Scan for the cell matching the given text and deliver its [x, y] coordinate at center. 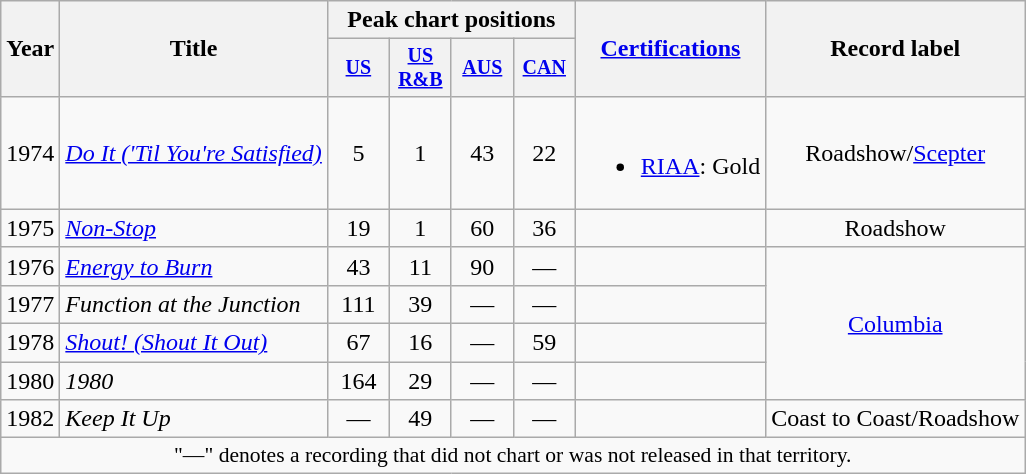
Non-Stop [194, 228]
1982 [30, 419]
RIAA: Gold [670, 152]
"—" denotes a recording that did not chart or was not released in that territory. [513, 456]
29 [420, 381]
39 [420, 304]
16 [420, 343]
111 [358, 304]
Coast to Coast/Roadshow [896, 419]
1974 [30, 152]
1975 [30, 228]
1976 [30, 266]
11 [420, 266]
US [358, 68]
Peak chart positions [451, 20]
164 [358, 381]
22 [544, 152]
49 [420, 419]
AUS [482, 68]
59 [544, 343]
Function at the Junction [194, 304]
67 [358, 343]
Certifications [670, 49]
Columbia [896, 323]
5 [358, 152]
Year [30, 49]
Record label [896, 49]
1977 [30, 304]
19 [358, 228]
90 [482, 266]
USR&B [420, 68]
60 [482, 228]
Energy to Burn [194, 266]
36 [544, 228]
1978 [30, 343]
Keep It Up [194, 419]
CAN [544, 68]
Roadshow [896, 228]
Roadshow/Scepter [896, 152]
Title [194, 49]
Shout! (Shout It Out) [194, 343]
Do It ('Til You're Satisfied) [194, 152]
